Return the (X, Y) coordinate for the center point of the cell that contains the specified text.  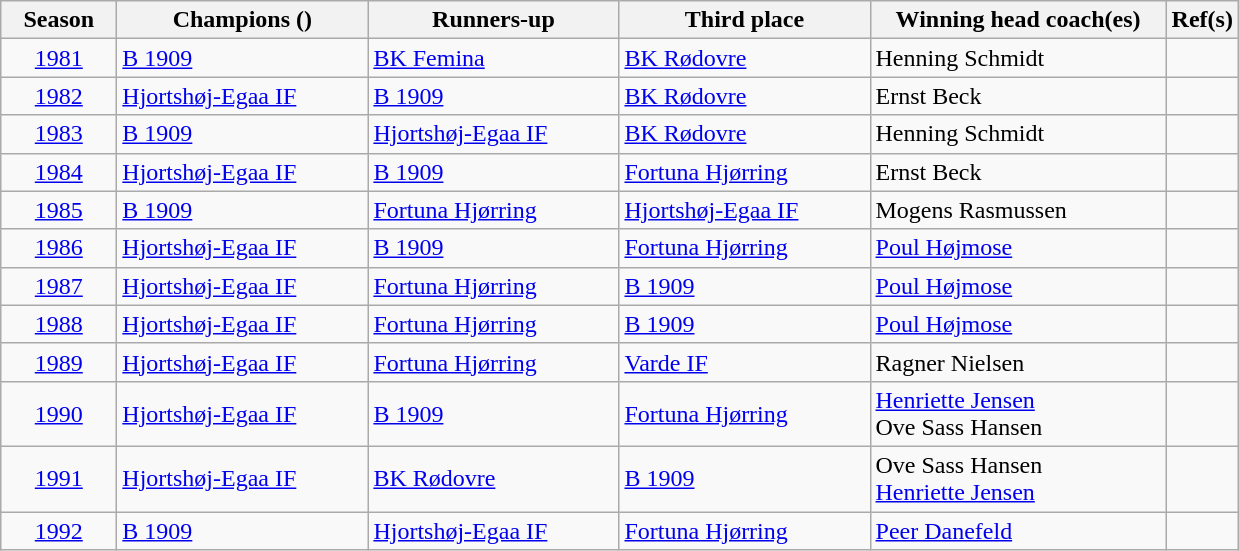
Ragner Nielsen (1018, 362)
1989 (59, 362)
Champions () (242, 20)
1990 (59, 414)
1982 (59, 96)
Runners-up (494, 20)
1984 (59, 172)
BK Femina (494, 58)
Mogens Rasmussen (1018, 210)
1987 (59, 286)
1991 (59, 478)
Henriette Jensen Ove Sass Hansen (1018, 414)
1988 (59, 324)
1992 (59, 531)
1981 (59, 58)
Winning head coach(es) (1018, 20)
Peer Danefeld (1018, 531)
1986 (59, 248)
Season (59, 20)
1983 (59, 134)
Ove Sass Hansen Henriette Jensen (1018, 478)
Ref(s) (1202, 20)
1985 (59, 210)
Third place (744, 20)
Varde IF (744, 362)
